Find where the given text appears and provide that cell's center as (x, y) coordinate. 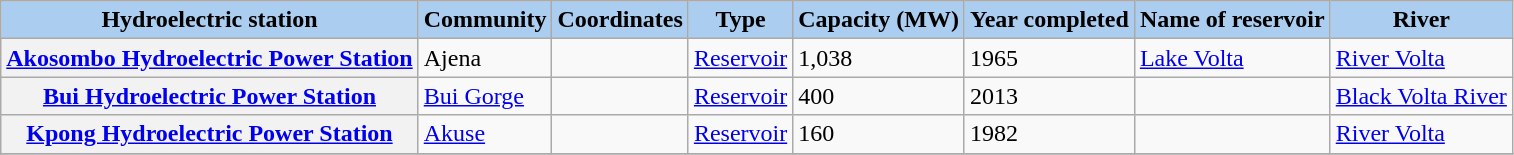
Kpong Hydroelectric Power Station (210, 134)
Bui Hydroelectric Power Station (210, 96)
Black Volta River (1421, 96)
2013 (1049, 96)
Type (740, 20)
400 (879, 96)
Community (485, 20)
Coordinates (620, 20)
Name of reservoir (1232, 20)
River (1421, 20)
160 (879, 134)
Lake Volta (1232, 58)
Hydroelectric station (210, 20)
Ajena (485, 58)
Akuse (485, 134)
1965 (1049, 58)
1982 (1049, 134)
1,038 (879, 58)
Capacity (MW) (879, 20)
Year completed (1049, 20)
Akosombo Hydroelectric Power Station (210, 58)
Bui Gorge (485, 96)
